Find where the given text appears and provide that cell's center as (X, Y) coordinate. 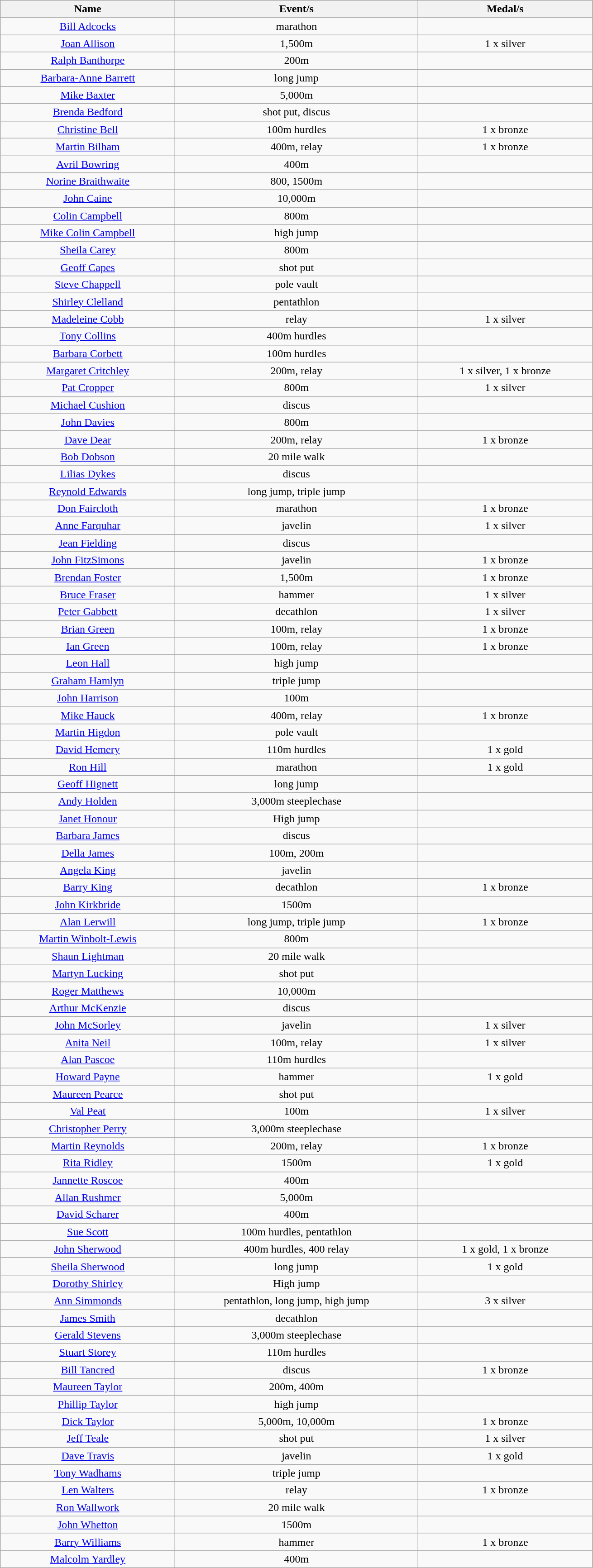
Margaret Critchley (88, 371)
Sue Scott (88, 1232)
5,000m, 10,000m (296, 1421)
Gerald Stevens (88, 1335)
John Sherwood (88, 1249)
Steve Chappell (88, 285)
Tony Collins (88, 336)
Sheila Sherwood (88, 1266)
Martyn Lucking (88, 973)
Michael Cushion (88, 405)
Barry King (88, 887)
800, 1500m (296, 181)
pentathlon, long jump, high jump (296, 1301)
Jean Fielding (88, 543)
Brian Green (88, 629)
Jeff Teale (88, 1439)
Brenda Bedford (88, 112)
Jannette Roscoe (88, 1180)
Anne Farquhar (88, 526)
Maureen Taylor (88, 1387)
Avril Bowring (88, 164)
Don Faircloth (88, 509)
Andy Holden (88, 801)
shot put, discus (296, 112)
Ron Wallwork (88, 1507)
Joan Allison (88, 43)
Martin Higdon (88, 732)
Name (88, 9)
Brendan Foster (88, 577)
Martin Reynolds (88, 1146)
Anita Neil (88, 1042)
Leon Hall (88, 663)
Dorothy Shirley (88, 1283)
Malcolm Yardley (88, 1559)
Christopher Perry (88, 1129)
Ian Green (88, 646)
Sheila Carey (88, 250)
John Davies (88, 422)
Event/s (296, 9)
Barbara James (88, 836)
Dave Dear (88, 439)
1 x gold, 1 x bronze (505, 1249)
Barbara-Anne Barrett (88, 78)
David Scharer (88, 1215)
James Smith (88, 1318)
Pat Cropper (88, 388)
John Harrison (88, 698)
John Caine (88, 198)
Ron Hill (88, 767)
Bob Dobson (88, 457)
John McSorley (88, 1025)
1 x silver, 1 x bronze (505, 371)
Maureen Pearce (88, 1094)
Ann Simmonds (88, 1301)
Phillip Taylor (88, 1404)
Mike Baxter (88, 95)
Graham Hamlyn (88, 681)
Dick Taylor (88, 1421)
200m, 400m (296, 1387)
Tony Wadhams (88, 1473)
Shaun Lightman (88, 956)
pentathlon (296, 302)
Mike Colin Campbell (88, 233)
3 x silver (505, 1301)
David Hemery (88, 749)
Peter Gabbett (88, 612)
Stuart Storey (88, 1353)
Lilias Dykes (88, 474)
Della James (88, 853)
Val Peat (88, 1111)
John Whetton (88, 1525)
Shirley Clelland (88, 302)
Alan Lerwill (88, 922)
Mike Hauck (88, 715)
Bill Adcocks (88, 26)
Reynold Edwards (88, 491)
Norine Braithwaite (88, 181)
John Kirkbride (88, 905)
Christine Bell (88, 129)
Dave Travis (88, 1456)
Angela King (88, 870)
Geoff Capes (88, 267)
100m hurdles, pentathlon (296, 1232)
100m, 200m (296, 853)
Geoff Hignett (88, 784)
Len Walters (88, 1490)
Arthur McKenzie (88, 1008)
Howard Payne (88, 1077)
Martin Winbolt-Lewis (88, 939)
Janet Honour (88, 819)
Martin Bilham (88, 147)
Alan Pascoe (88, 1060)
400m hurdles (296, 336)
Ralph Banthorpe (88, 61)
Roger Matthews (88, 991)
John FitzSimons (88, 560)
400m hurdles, 400 relay (296, 1249)
Rita Ridley (88, 1163)
Allan Rushmer (88, 1197)
Bruce Fraser (88, 595)
Colin Campbell (88, 216)
Medal/s (505, 9)
Barbara Corbett (88, 353)
200m (296, 61)
Bill Tancred (88, 1370)
Madeleine Cobb (88, 319)
Barry Williams (88, 1542)
